For the text-containing cell, return its midpoint in (x, y) coordinate format. 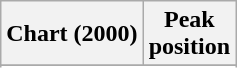
Peakposition (189, 34)
Chart (2000) (72, 34)
